Provide the [X, Y] coordinate of the cell's center where the given text is located.  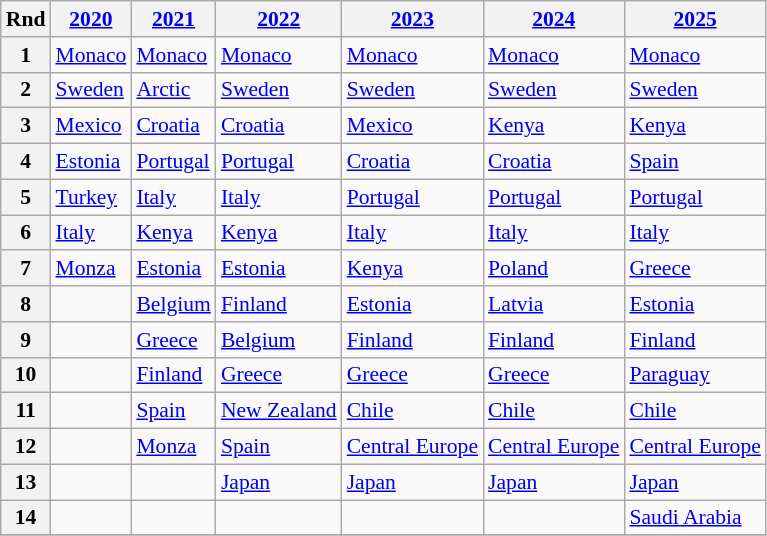
Paraguay [694, 375]
Saudi Arabia [694, 518]
2 [26, 90]
Poland [554, 269]
9 [26, 340]
New Zealand [279, 411]
10 [26, 375]
2025 [694, 19]
8 [26, 304]
Turkey [90, 197]
2022 [279, 19]
5 [26, 197]
11 [26, 411]
7 [26, 269]
2024 [554, 19]
2021 [173, 19]
2023 [412, 19]
Latvia [554, 304]
Arctic [173, 90]
1 [26, 55]
13 [26, 482]
6 [26, 233]
14 [26, 518]
4 [26, 162]
3 [26, 126]
2020 [90, 19]
Rnd [26, 19]
12 [26, 447]
